Identify which cell holds the provided text, then report its [x, y] central coordinate. 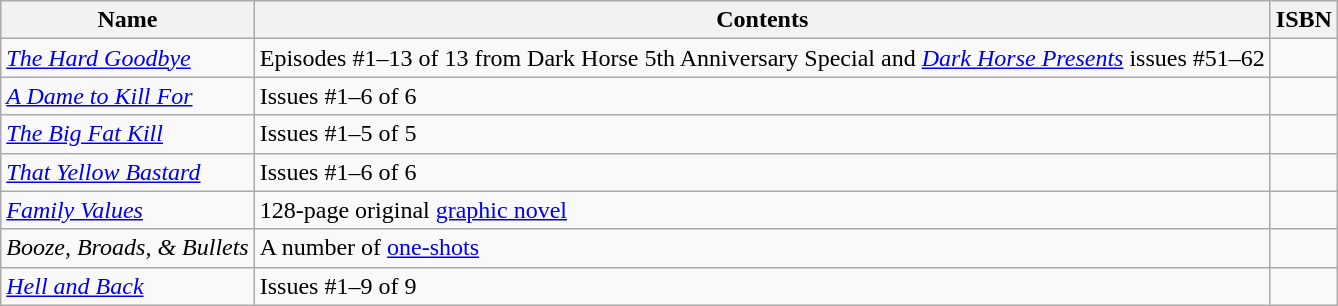
Contents [762, 20]
The Big Fat Kill [128, 134]
Family Values [128, 210]
Episodes #1–13 of 13 from Dark Horse 5th Anniversary Special and Dark Horse Presents issues #51–62 [762, 58]
Booze, Broads, & Bullets [128, 248]
That Yellow Bastard [128, 172]
128-page original graphic novel [762, 210]
Name [128, 20]
A number of one-shots [762, 248]
Issues #1–5 of 5 [762, 134]
Issues #1–9 of 9 [762, 286]
ISBN [1304, 20]
The Hard Goodbye [128, 58]
Hell and Back [128, 286]
A Dame to Kill For [128, 96]
